Extract the (x, y) coordinate from the center of the cell holding the provided text.  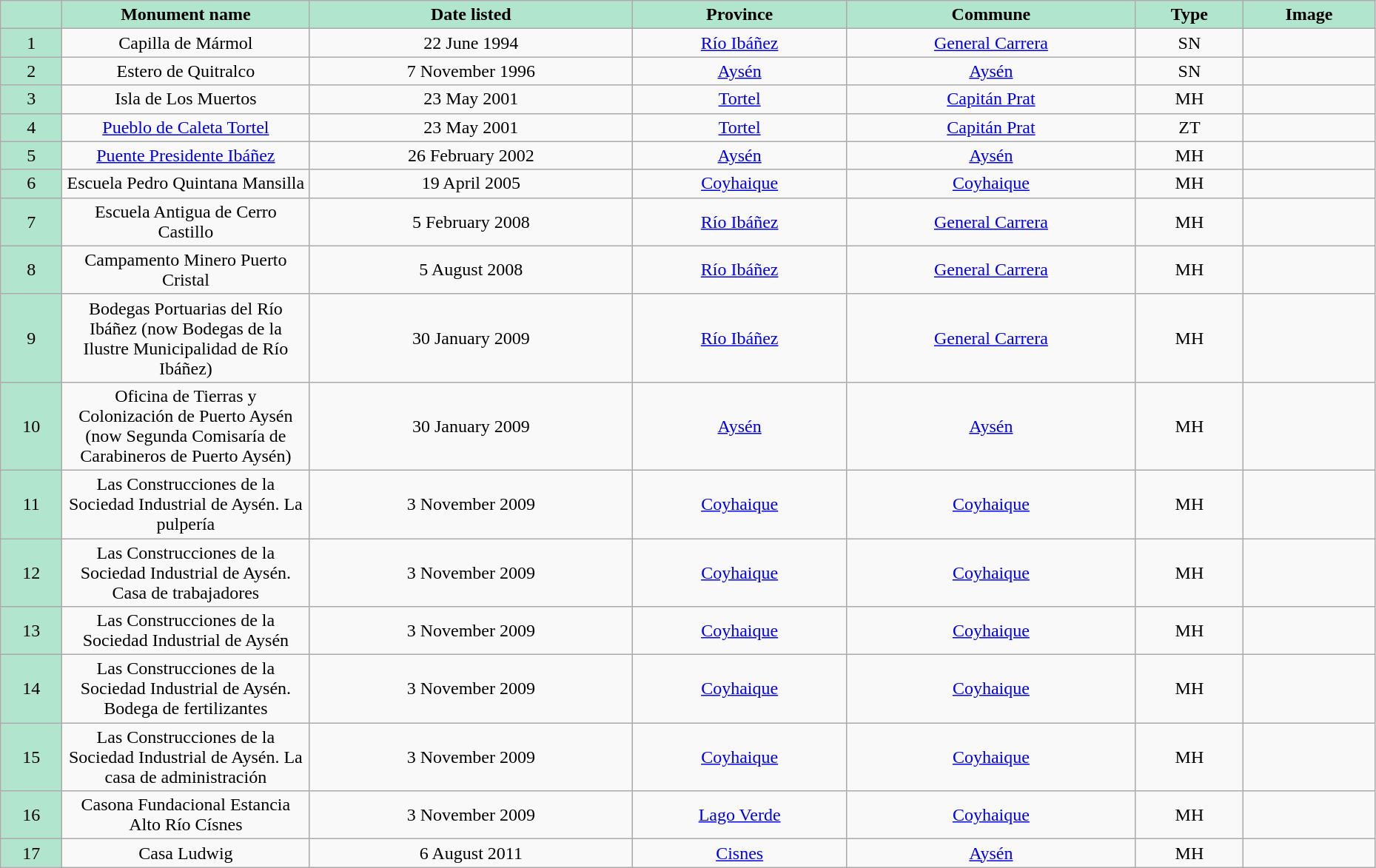
11 (31, 504)
Capilla de Mármol (186, 43)
14 (31, 689)
5 February 2008 (471, 222)
1 (31, 43)
13 (31, 630)
Isla de Los Muertos (186, 99)
4 (31, 127)
Escuela Antigua de Cerro Castillo (186, 222)
17 (31, 853)
Las Construcciones de la Sociedad Industrial de Aysén. La casa de administración (186, 757)
6 August 2011 (471, 853)
Las Construcciones de la Sociedad Industrial de Aysén. Casa de trabajadores (186, 573)
Escuela Pedro Quintana Mansilla (186, 184)
Province (740, 15)
Las Construcciones de la Sociedad Industrial de Aysén (186, 630)
Pueblo de Caleta Tortel (186, 127)
Puente Presidente Ibáñez (186, 155)
5 (31, 155)
2 (31, 71)
16 (31, 815)
10 (31, 426)
Date listed (471, 15)
Image (1309, 15)
15 (31, 757)
Lago Verde (740, 815)
Bodegas Portuarias del Río Ibáñez (now Bodegas de la Ilustre Municipalidad de Río Ibáñez) (186, 337)
Oficina de Tierras y Colonización de Puerto Aysén (now Segunda Comisaría de Carabineros de Puerto Aysén) (186, 426)
Commune (992, 15)
12 (31, 573)
19 April 2005 (471, 184)
Campamento Minero Puerto Cristal (186, 269)
6 (31, 184)
7 November 1996 (471, 71)
Casona Fundacional Estancia Alto Río Císnes (186, 815)
Type (1189, 15)
22 June 1994 (471, 43)
Cisnes (740, 853)
26 February 2002 (471, 155)
7 (31, 222)
Estero de Quitralco (186, 71)
Las Construcciones de la Sociedad Industrial de Aysén. La pulpería (186, 504)
ZT (1189, 127)
Las Construcciones de la Sociedad Industrial de Aysén. Bodega de fertilizantes (186, 689)
Monument name (186, 15)
3 (31, 99)
Casa Ludwig (186, 853)
5 August 2008 (471, 269)
8 (31, 269)
9 (31, 337)
